For the text-containing cell, return its midpoint in [x, y] coordinate format. 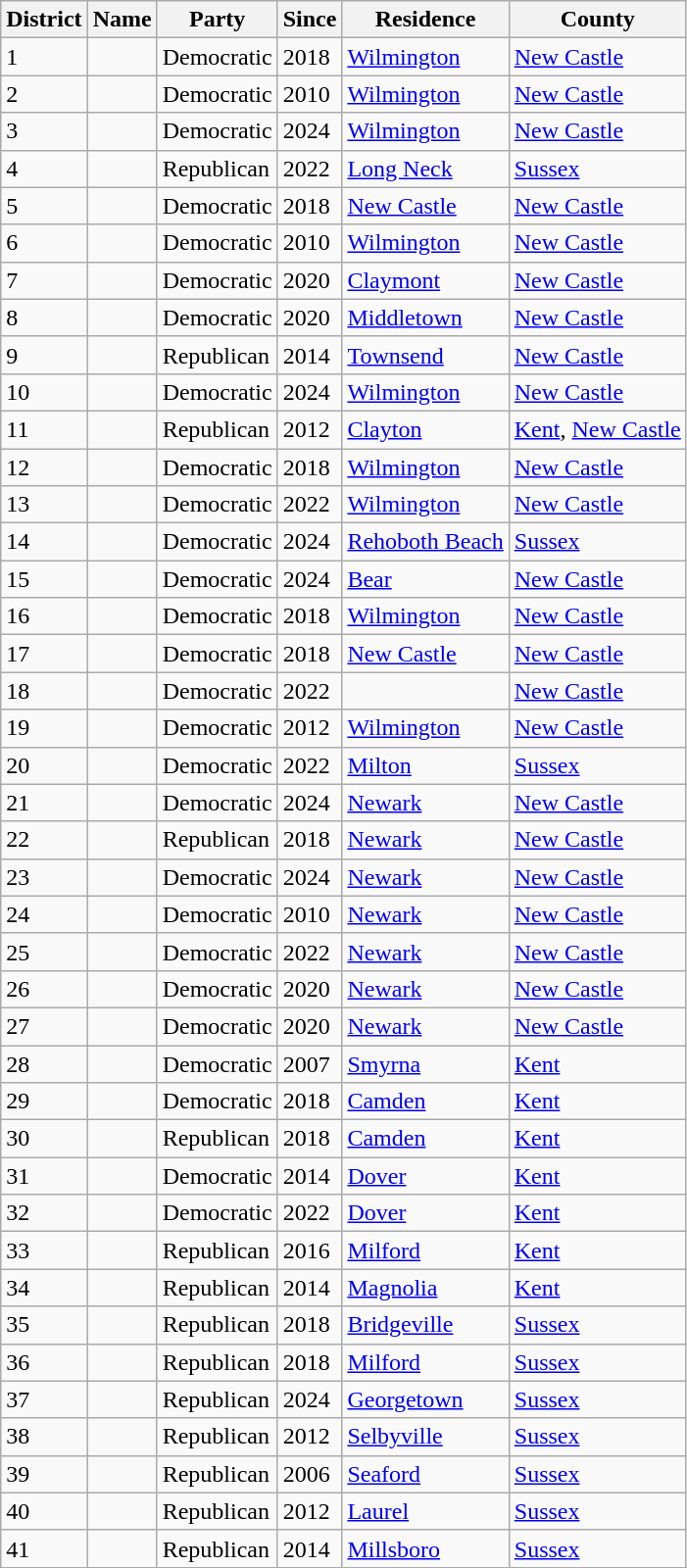
Milton [425, 765]
Since [310, 20]
Millsboro [425, 1548]
13 [44, 505]
Middletown [425, 318]
Georgetown [425, 1399]
24 [44, 914]
19 [44, 728]
Bear [425, 579]
6 [44, 243]
Laurel [425, 1511]
Smyrna [425, 1063]
28 [44, 1063]
Long Neck [425, 169]
Selbyville [425, 1437]
Kent, New Castle [598, 429]
2006 [310, 1474]
30 [44, 1139]
17 [44, 654]
15 [44, 579]
36 [44, 1362]
Party [218, 20]
39 [44, 1474]
12 [44, 467]
2007 [310, 1063]
3 [44, 131]
Clayton [425, 429]
33 [44, 1250]
18 [44, 691]
10 [44, 392]
Bridgeville [425, 1325]
26 [44, 989]
5 [44, 206]
Rehoboth Beach [425, 542]
9 [44, 355]
2 [44, 94]
27 [44, 1026]
Townsend [425, 355]
25 [44, 952]
31 [44, 1176]
Magnolia [425, 1288]
7 [44, 280]
14 [44, 542]
38 [44, 1437]
County [598, 20]
34 [44, 1288]
41 [44, 1548]
23 [44, 877]
11 [44, 429]
21 [44, 803]
37 [44, 1399]
29 [44, 1102]
Residence [425, 20]
District [44, 20]
4 [44, 169]
35 [44, 1325]
Claymont [425, 280]
8 [44, 318]
1 [44, 57]
16 [44, 616]
40 [44, 1511]
Seaford [425, 1474]
20 [44, 765]
22 [44, 840]
Name [122, 20]
32 [44, 1213]
2016 [310, 1250]
